Return [x, y] of the center of cell containing provided text 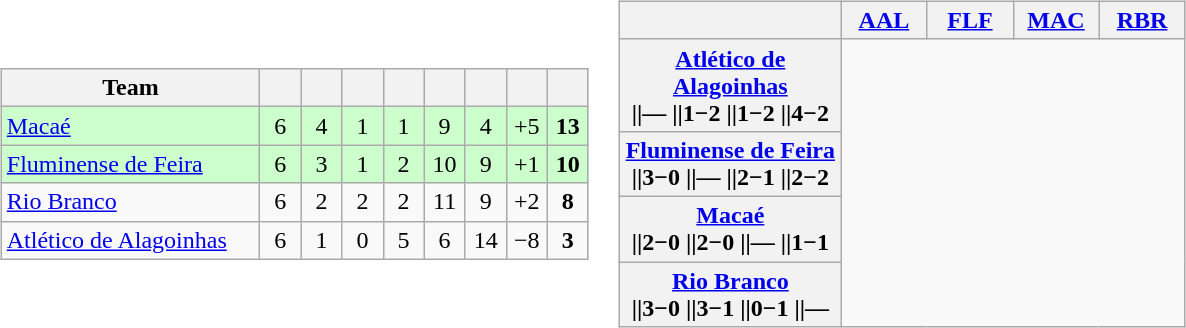
Fluminense de Feira [130, 164]
+2 [526, 202]
Team [130, 88]
8 [568, 202]
Rio Branco [130, 202]
5 [404, 240]
14 [486, 240]
−8 [526, 240]
+5 [526, 126]
FLF [970, 20]
+1 [526, 164]
Macaé [130, 126]
Fluminense de Feira ||3−0 ||— ||2−1 ||2−2 [730, 164]
Atlético de Alagoinhas ||— ||1−2 ||1−2 ||4−2 [730, 85]
MAC [1056, 20]
AAL [884, 20]
0 [362, 240]
13 [568, 126]
Macaé ||2−0 ||2−0 ||— ||1−1 [730, 228]
Rio Branco ||3−0 ||3−1 ||0−1 ||— [730, 294]
RBR [1142, 20]
Atlético de Alagoinhas [130, 240]
11 [444, 202]
